From the cell containing the given text, extract its center point as [X, Y] coordinate. 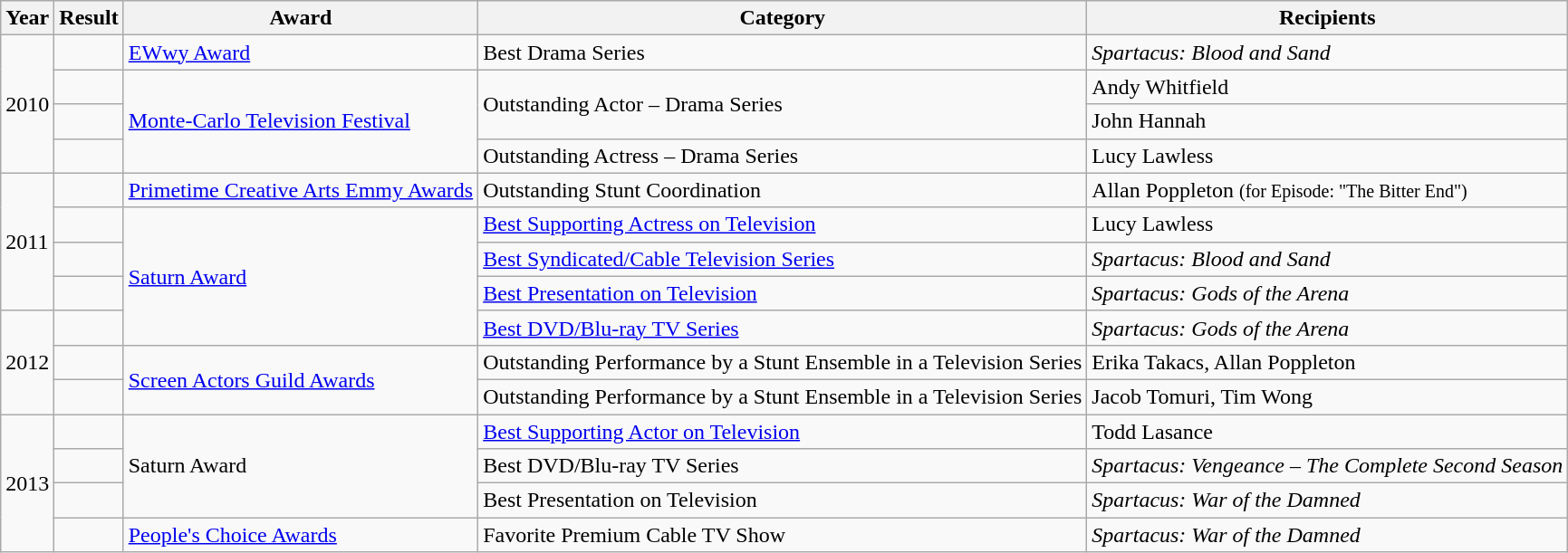
Award [301, 18]
2010 [27, 104]
Erika Takacs, Allan Poppleton [1328, 362]
Best Supporting Actress on Television [783, 224]
Monte-Carlo Television Festival [301, 121]
Outstanding Actor – Drama Series [783, 104]
Best Drama Series [783, 52]
Screen Actors Guild Awards [301, 379]
Jacob Tomuri, Tim Wong [1328, 396]
Best Syndicated/Cable Television Series [783, 259]
John Hannah [1328, 121]
Year [27, 18]
Andy Whitfield [1328, 87]
Category [783, 18]
Outstanding Actress – Drama Series [783, 156]
Favorite Premium Cable TV Show [783, 535]
Allan Poppleton (for Episode: "The Bitter End") [1328, 190]
Outstanding Stunt Coordination [783, 190]
Todd Lasance [1328, 432]
2012 [27, 362]
Result [89, 18]
Recipients [1328, 18]
Primetime Creative Arts Emmy Awards [301, 190]
2011 [27, 242]
People's Choice Awards [301, 535]
Best Supporting Actor on Television [783, 432]
EWwy Award [301, 52]
Spartacus: Vengeance – The Complete Second Season [1328, 466]
2013 [27, 483]
